For the text-containing cell, return its midpoint in [x, y] coordinate format. 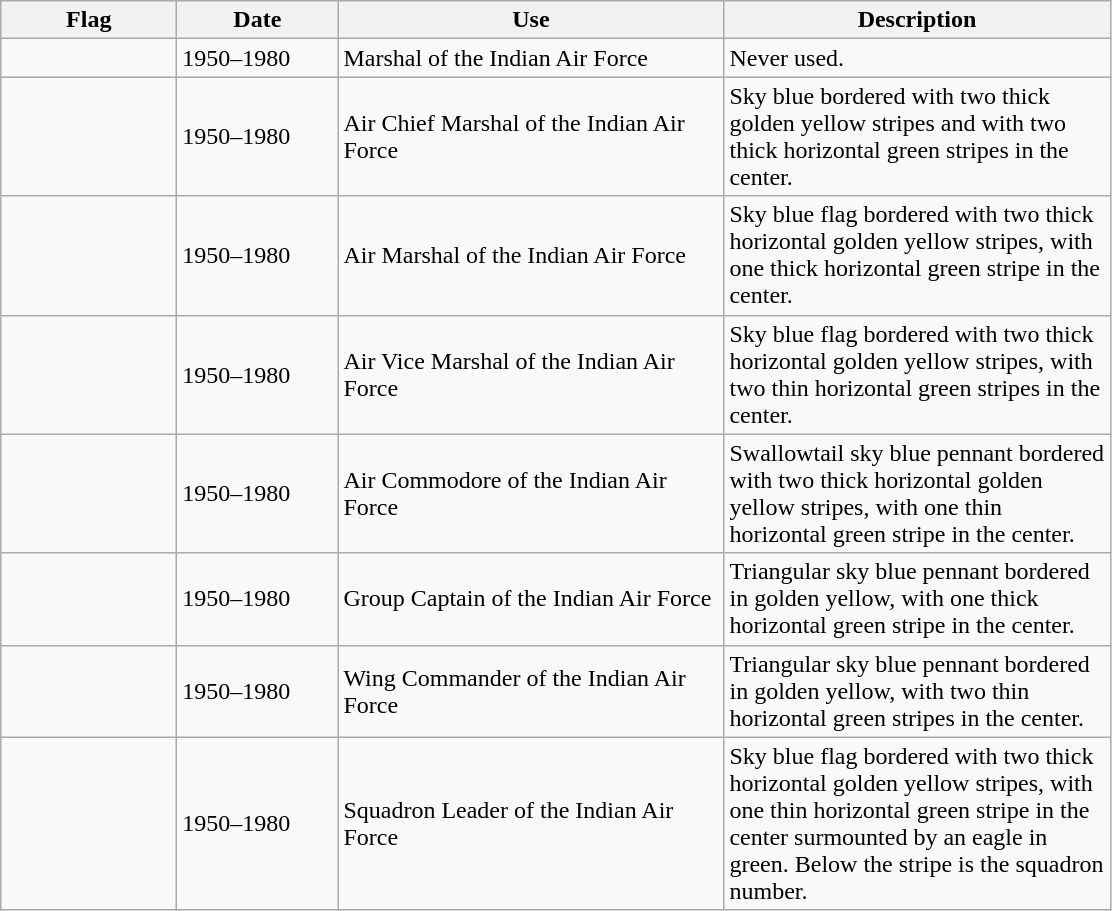
Marshal of the Indian Air Force [531, 58]
Triangular sky blue pennant bordered in golden yellow, with two thin horizontal green stripes in the center. [917, 691]
Swallowtail sky blue pennant bordered with two thick horizontal golden yellow stripes, with one thin horizontal green stripe in the center. [917, 494]
Never used. [917, 58]
Air Chief Marshal of the Indian Air Force [531, 136]
Sky blue flag bordered with two thick horizontal golden yellow stripes, with two thin horizontal green stripes in the center. [917, 374]
Air Vice Marshal of the Indian Air Force [531, 374]
Air Commodore of the Indian Air Force [531, 494]
Triangular sky blue pennant bordered in golden yellow, with one thick horizontal green stripe in the center. [917, 599]
Date [258, 20]
Flag [89, 20]
Squadron Leader of the Indian Air Force [531, 824]
Wing Commander of the Indian Air Force [531, 691]
Group Captain of the Indian Air Force [531, 599]
Sky blue bordered with two thick golden yellow stripes and with two thick horizontal green stripes in the center. [917, 136]
Sky blue flag bordered with two thick horizontal golden yellow stripes, with one thick horizontal green stripe in the center. [917, 256]
Use [531, 20]
Air Marshal of the Indian Air Force [531, 256]
Description [917, 20]
